Capture the cell that displays the provided text and extract its (x, y) central coordinate. 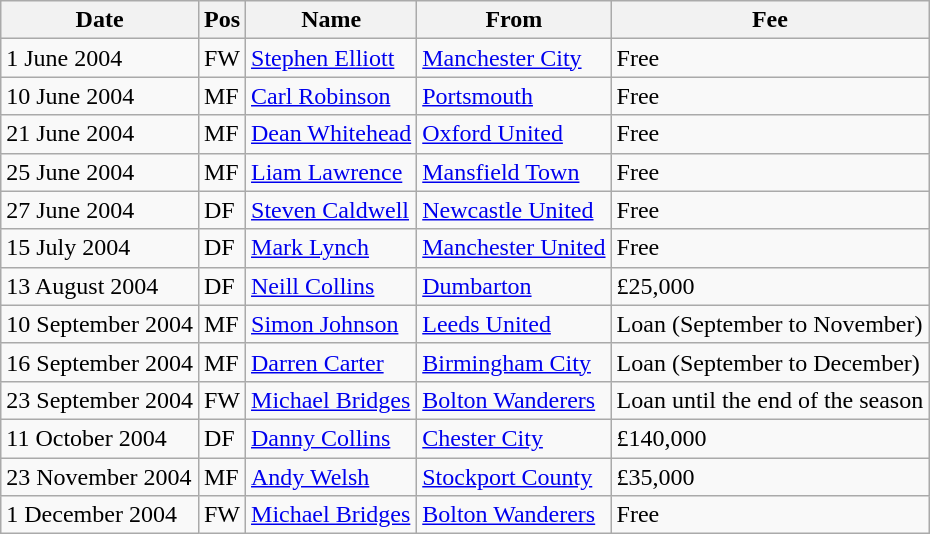
Loan (September to November) (770, 324)
Date (100, 20)
£35,000 (770, 477)
Fee (770, 20)
11 October 2004 (100, 438)
Leeds United (514, 324)
£140,000 (770, 438)
Dean Whitehead (332, 134)
15 July 2004 (100, 248)
Manchester United (514, 248)
16 September 2004 (100, 362)
Darren Carter (332, 362)
Neill Collins (332, 286)
Stephen Elliott (332, 58)
Birmingham City (514, 362)
1 June 2004 (100, 58)
23 November 2004 (100, 477)
10 June 2004 (100, 96)
Simon Johnson (332, 324)
Carl Robinson (332, 96)
Liam Lawrence (332, 172)
Loan until the end of the season (770, 400)
Steven Caldwell (332, 210)
Dumbarton (514, 286)
Mansfield Town (514, 172)
From (514, 20)
Portsmouth (514, 96)
23 September 2004 (100, 400)
27 June 2004 (100, 210)
Stockport County (514, 477)
Pos (222, 20)
Name (332, 20)
Mark Lynch (332, 248)
Loan (September to December) (770, 362)
1 December 2004 (100, 515)
Oxford United (514, 134)
13 August 2004 (100, 286)
25 June 2004 (100, 172)
Manchester City (514, 58)
Newcastle United (514, 210)
£25,000 (770, 286)
Andy Welsh (332, 477)
Chester City (514, 438)
Danny Collins (332, 438)
21 June 2004 (100, 134)
10 September 2004 (100, 324)
